Provide the (x, y) coordinate of the cell's center where the given text is located.  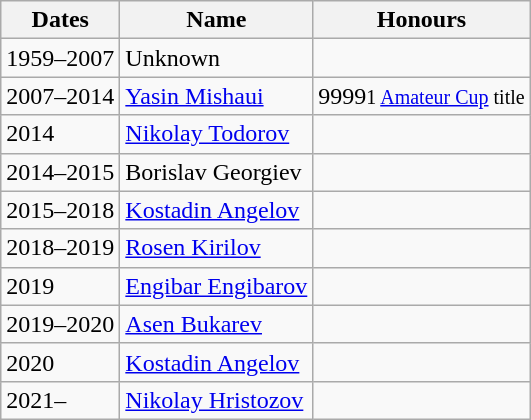
Engibar Engibarov (216, 286)
2007–2014 (60, 96)
Name (216, 20)
2020 (60, 362)
Rosen Kirilov (216, 248)
Nikolay Todorov (216, 134)
2014 (60, 134)
Yasin Mishaui (216, 96)
Honours (422, 20)
2019 (60, 286)
2021– (60, 400)
Dates (60, 20)
2018–2019 (60, 248)
1959–2007 (60, 58)
2014–2015 (60, 172)
2015–2018 (60, 210)
Borislav Georgiev (216, 172)
Unknown (216, 58)
Asen Bukarev (216, 324)
99991 Amateur Cup title (422, 96)
2019–2020 (60, 324)
Nikolay Hristozov (216, 400)
